Search for the cell housing the specified text and yield its (X, Y) center coordinate. 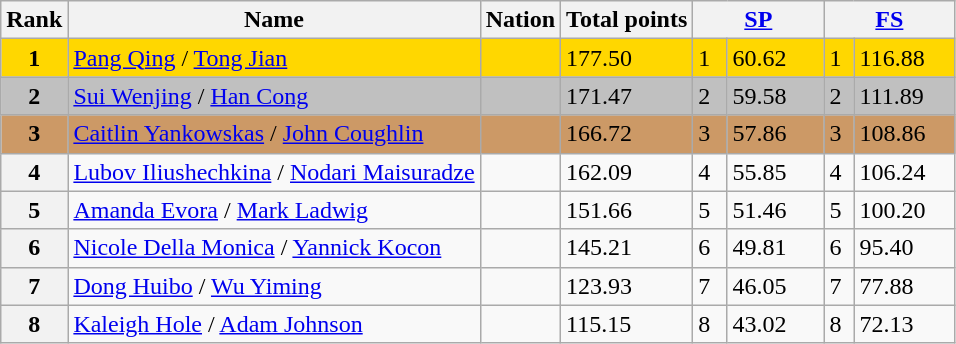
145.21 (627, 248)
171.47 (627, 96)
Nicole Della Monica / Yannick Kocon (274, 248)
55.85 (776, 172)
Total points (627, 20)
151.66 (627, 210)
Dong Huibo / Wu Yiming (274, 286)
51.46 (776, 210)
116.88 (904, 58)
Rank (34, 20)
108.86 (904, 134)
166.72 (627, 134)
Lubov Iliushechkina / Nodari Maisuradze (274, 172)
49.81 (776, 248)
57.86 (776, 134)
72.13 (904, 324)
177.50 (627, 58)
115.15 (627, 324)
46.05 (776, 286)
162.09 (627, 172)
Nation (520, 20)
Name (274, 20)
Sui Wenjing / Han Cong (274, 96)
43.02 (776, 324)
Kaleigh Hole / Adam Johnson (274, 324)
59.58 (776, 96)
FS (890, 20)
123.93 (627, 286)
Amanda Evora / Mark Ladwig (274, 210)
Pang Qing / Tong Jian (274, 58)
95.40 (904, 248)
106.24 (904, 172)
100.20 (904, 210)
SP (758, 20)
Caitlin Yankowskas / John Coughlin (274, 134)
111.89 (904, 96)
60.62 (776, 58)
77.88 (904, 286)
